For the text-containing cell, return its midpoint in (x, y) coordinate format. 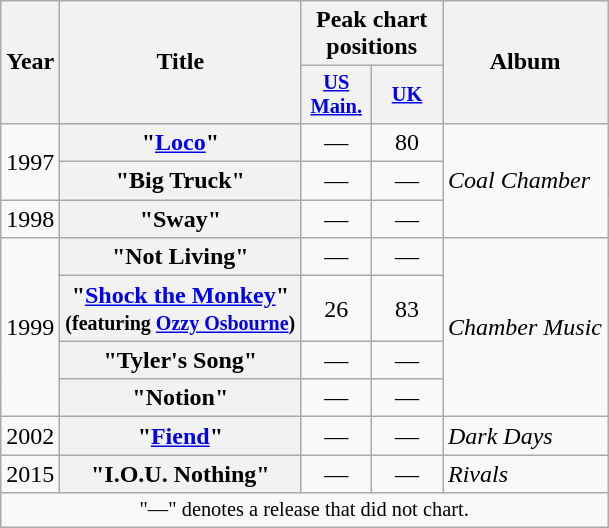
Album (524, 62)
"Tyler's Song" (180, 360)
1999 (30, 328)
Coal Chamber (524, 180)
Peak chart positions (372, 34)
Chamber Music (524, 328)
Rivals (524, 474)
80 (408, 142)
"Big Truck" (180, 181)
"—" denotes a release that did not chart. (304, 510)
USMain. (336, 95)
Dark Days (524, 436)
"Loco" (180, 142)
Title (180, 62)
83 (408, 308)
1998 (30, 219)
"Shock the Monkey"(featuring Ozzy Osbourne) (180, 308)
26 (336, 308)
2015 (30, 474)
"Fiend" (180, 436)
Year (30, 62)
"Notion" (180, 398)
2002 (30, 436)
"Sway" (180, 219)
UK (408, 95)
1997 (30, 161)
"Not Living" (180, 257)
"I.O.U. Nothing" (180, 474)
